Scan for the cell matching the given text and deliver its (X, Y) coordinate at center. 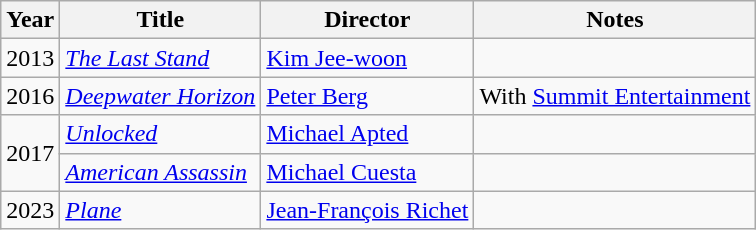
Michael Cuesta (368, 172)
Notes (615, 20)
2016 (30, 96)
Deepwater Horizon (160, 96)
The Last Stand (160, 58)
Unlocked (160, 134)
2017 (30, 153)
Jean-François Richet (368, 210)
Director (368, 20)
With Summit Entertainment (615, 96)
Peter Berg (368, 96)
Michael Apted (368, 134)
Kim Jee-woon (368, 58)
2013 (30, 58)
Plane (160, 210)
2023 (30, 210)
American Assassin (160, 172)
Title (160, 20)
Year (30, 20)
